Pinpoint the cell where the given text exists, returning its (x, y) midpoint coordinate. 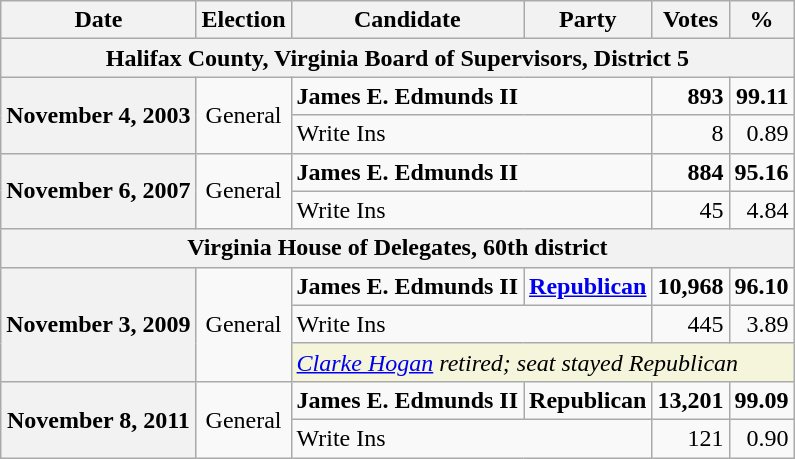
95.16 (762, 172)
445 (690, 324)
0.90 (762, 438)
November 3, 2009 (98, 324)
Clarke Hogan retired; seat stayed Republican (542, 362)
3.89 (762, 324)
November 8, 2011 (98, 419)
November 6, 2007 (98, 191)
121 (690, 438)
13,201 (690, 400)
96.10 (762, 286)
99.11 (762, 96)
4.84 (762, 210)
November 4, 2003 (98, 115)
Party (588, 20)
0.89 (762, 134)
45 (690, 210)
10,968 (690, 286)
Candidate (407, 20)
Date (98, 20)
Election (244, 20)
Halifax County, Virginia Board of Supervisors, District 5 (398, 58)
884 (690, 172)
99.09 (762, 400)
% (762, 20)
8 (690, 134)
893 (690, 96)
Virginia House of Delegates, 60th district (398, 248)
Votes (690, 20)
